From the cell containing the given text, extract its center point as [X, Y] coordinate. 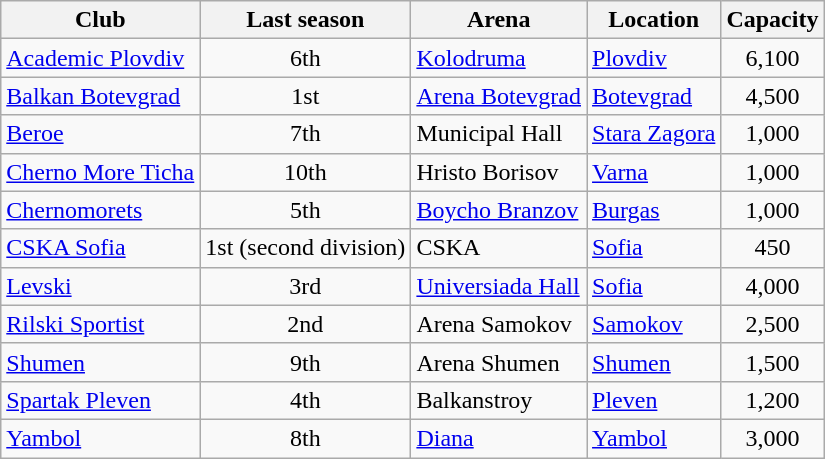
4th [306, 400]
4,500 [772, 96]
2nd [306, 324]
Location [654, 20]
Last season [306, 20]
Chernomorets [100, 210]
450 [772, 248]
Arena [499, 20]
Stara Zagora [654, 134]
Burgas [654, 210]
2,500 [772, 324]
Samokov [654, 324]
9th [306, 362]
CSKA Sofia [100, 248]
Academic Plovdiv [100, 58]
1st [306, 96]
Plovdiv [654, 58]
Kolodruma [499, 58]
6th [306, 58]
4,000 [772, 286]
8th [306, 438]
Spartak Pleven [100, 400]
Beroe [100, 134]
5th [306, 210]
3,000 [772, 438]
10th [306, 172]
Arena Botevgrad [499, 96]
Club [100, 20]
Balkanstroy [499, 400]
Capacity [772, 20]
Balkan Botevgrad [100, 96]
Arena Samokov [499, 324]
1,500 [772, 362]
Boycho Branzov [499, 210]
Cherno More Ticha [100, 172]
3rd [306, 286]
Arena Shumen [499, 362]
CSKA [499, 248]
Municipal Hall [499, 134]
Diana [499, 438]
7th [306, 134]
Varna [654, 172]
1,200 [772, 400]
Levski [100, 286]
Universiada Hall [499, 286]
Pleven [654, 400]
Rilski Sportist [100, 324]
Botevgrad [654, 96]
Hristo Borisov [499, 172]
6,100 [772, 58]
1st (second division) [306, 248]
